Provide the (x, y) coordinate of the cell's center where the given text is located.  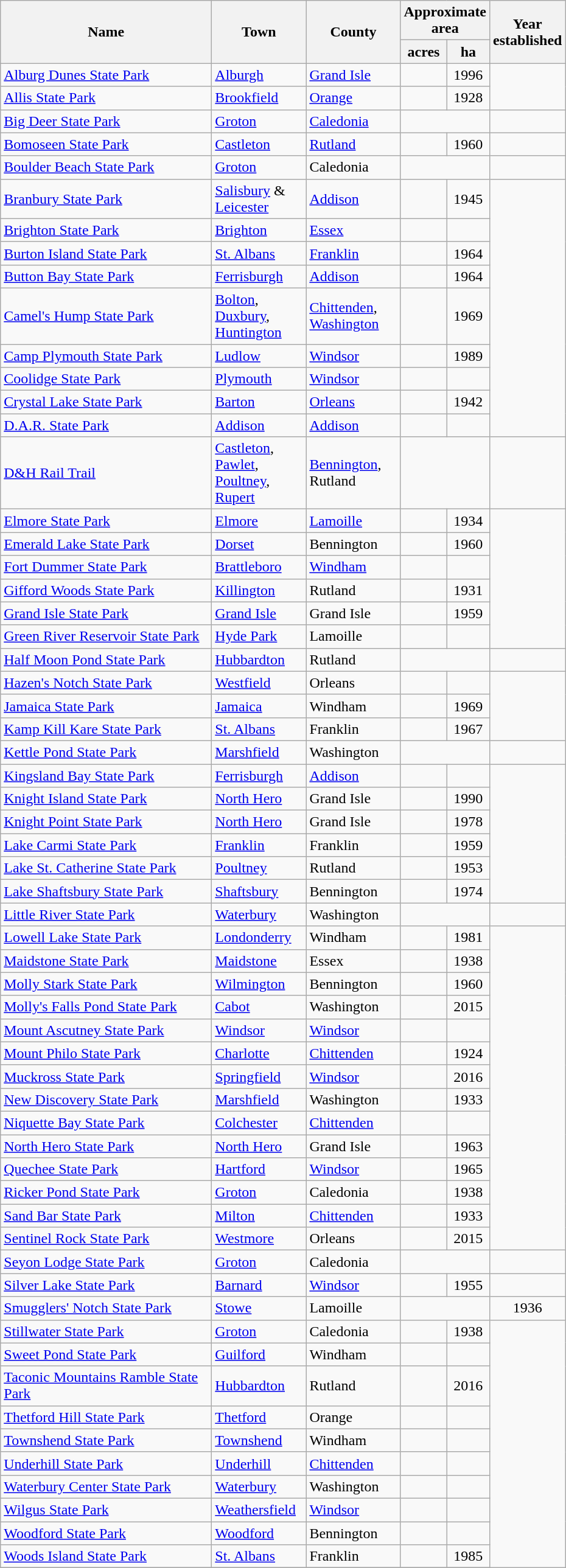
Taconic Mountains Ramble State Park (106, 1386)
Seyon Lodge State Park (106, 1262)
Castleton (259, 144)
Cabot (259, 1007)
Crystal Lake State Park (106, 402)
1934 (468, 521)
Woodford State Park (106, 1533)
Plymouth (259, 379)
Charlotte (259, 1053)
Springfield (259, 1076)
Burton Island State Park (106, 253)
Milton (259, 1216)
Kingsland Bay State Park (106, 776)
Stowe (259, 1308)
Thetford Hill State Park (106, 1417)
Lake St. Catherine State Park (106, 868)
Town (259, 32)
1931 (468, 590)
Maidstone (259, 961)
Muckross State Park (106, 1076)
1942 (468, 402)
Brighton State Park (106, 230)
Little River State Park (106, 915)
Mount Ascutney State Park (106, 1030)
Elmore State Park (106, 521)
Dorset (259, 544)
Killington (259, 590)
Sand Bar State Park (106, 1216)
Hazen's Notch State Park (106, 683)
Silver Lake State Park (106, 1285)
Knight Island State Park (106, 799)
Brighton (259, 230)
Barnard (259, 1285)
Branbury State Park (106, 198)
County (353, 32)
Button Bay State Park (106, 276)
Smugglers' Notch State Park (106, 1308)
Quechee State Park (106, 1169)
Niquette Bay State Park (106, 1123)
1989 (468, 356)
Big Deer State Park (106, 121)
Woodford (259, 1533)
Bomoseen State Park (106, 144)
Fort Dummer State Park (106, 567)
Colchester (259, 1123)
Hyde Park (259, 636)
ha (468, 52)
Sentinel Rock State Park (106, 1239)
Wilmington (259, 984)
Name (106, 32)
Guilford (259, 1354)
Jamaica State Park (106, 706)
Westmore (259, 1239)
1936 (528, 1308)
1985 (468, 1556)
Westfield (259, 683)
Ludlow (259, 356)
Underhill State Park (106, 1463)
Salisbury & Leicester (259, 198)
Brookfield (259, 98)
Grand Isle State Park (106, 613)
Gifford Woods State Park (106, 590)
D.A.R. State Park (106, 425)
1981 (468, 938)
Camp Plymouth State Park (106, 356)
Alburg Dunes State Park (106, 75)
Townshend State Park (106, 1440)
1967 (468, 729)
Knight Point State Park (106, 822)
Elmore (259, 521)
1928 (468, 98)
Bennington, Rutland (353, 473)
Camel's Hump State Park (106, 316)
Stillwater State Park (106, 1331)
Mount Philo State Park (106, 1053)
Molly Stark State Park (106, 984)
1963 (468, 1146)
acres (424, 52)
Shaftsbury (259, 891)
Barton (259, 402)
Lowell Lake State Park (106, 938)
Sweet Pond State Park (106, 1354)
Jamaica (259, 706)
Coolidge State Park (106, 379)
Kettle Pond State Park (106, 752)
Poultney (259, 868)
1965 (468, 1169)
Hartford (259, 1169)
1955 (468, 1285)
Year established (528, 32)
Emerald Lake State Park (106, 544)
1990 (468, 799)
Molly's Falls Pond State Park (106, 1007)
Woods Island State Park (106, 1556)
Lake Carmi State Park (106, 845)
Chittenden, Washington (353, 316)
Wilgus State Park (106, 1510)
Maidstone State Park (106, 961)
Waterbury Center State Park (106, 1486)
Alburgh (259, 75)
1978 (468, 822)
Weathersfield (259, 1510)
Townshend (259, 1440)
1974 (468, 891)
Approximate area (445, 21)
1996 (468, 75)
Brattleboro (259, 567)
New Discovery State Park (106, 1099)
Bolton, Duxbury, Huntington (259, 316)
1924 (468, 1053)
Boulder Beach State Park (106, 167)
Castleton, Pawlet, Poultney, Rupert (259, 473)
North Hero State Park (106, 1146)
1945 (468, 198)
1953 (468, 868)
D&H Rail Trail (106, 473)
Underhill (259, 1463)
Green River Reservoir State Park (106, 636)
Ricker Pond State Park (106, 1193)
Thetford (259, 1417)
Londonderry (259, 938)
Lake Shaftsbury State Park (106, 891)
Allis State Park (106, 98)
Kamp Kill Kare State Park (106, 729)
Half Moon Pond State Park (106, 660)
